Capture the cell that displays the provided text and extract its [x, y] central coordinate. 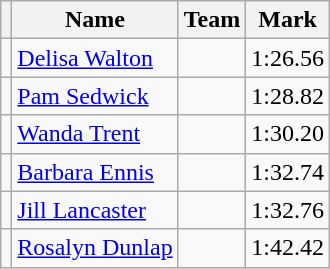
1:32.74 [288, 172]
Wanda Trent [95, 134]
Pam Sedwick [95, 96]
Rosalyn Dunlap [95, 248]
1:26.56 [288, 58]
1:28.82 [288, 96]
Mark [288, 20]
Team [212, 20]
Jill Lancaster [95, 210]
Barbara Ennis [95, 172]
1:30.20 [288, 134]
1:42.42 [288, 248]
Name [95, 20]
Delisa Walton [95, 58]
1:32.76 [288, 210]
